Detect which cell encompasses the target text, then output its (X, Y) center coordinate. 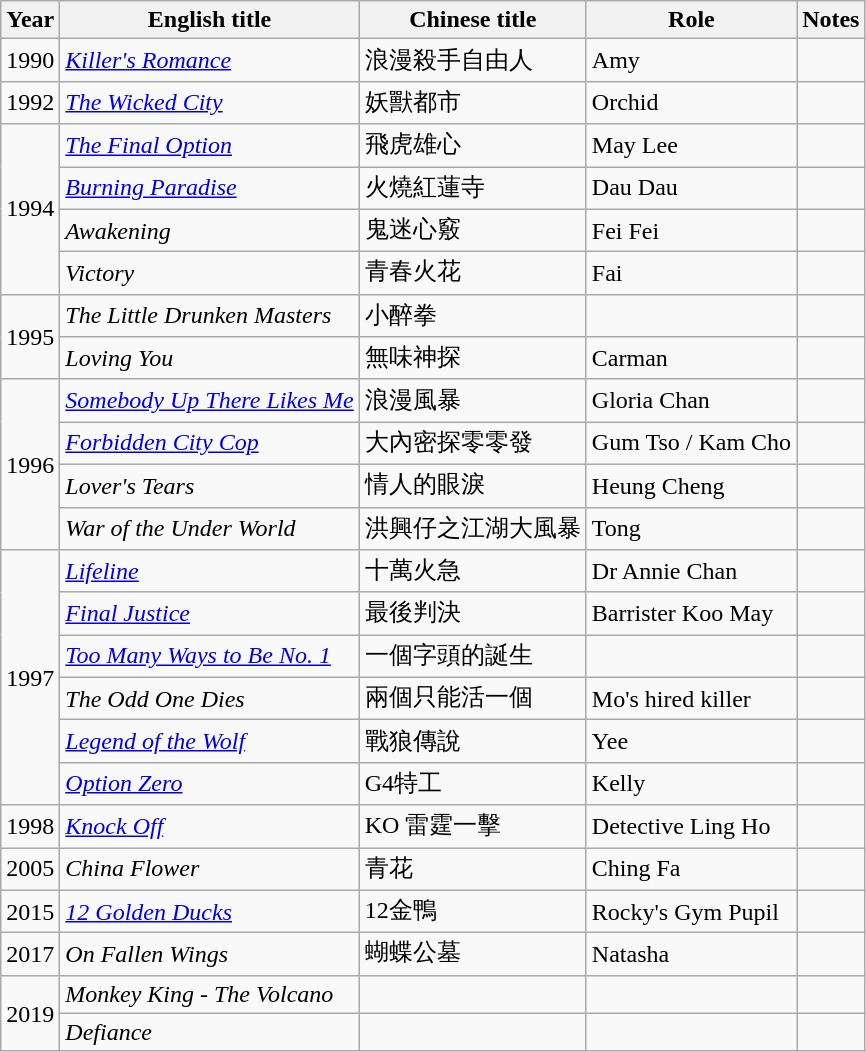
Dau Dau (691, 188)
1997 (30, 678)
Final Justice (210, 614)
Lifeline (210, 572)
妖獸都市 (472, 102)
Fai (691, 274)
1998 (30, 826)
無味神探 (472, 358)
Detective Ling Ho (691, 826)
KO 雷霆一擊 (472, 826)
鬼迷心竅 (472, 230)
Gloria Chan (691, 400)
The Final Option (210, 146)
兩個只能活一個 (472, 698)
青花 (472, 870)
Legend of the Wolf (210, 742)
Knock Off (210, 826)
English title (210, 20)
蝴蝶公墓 (472, 954)
Fei Fei (691, 230)
Tong (691, 528)
情人的眼淚 (472, 486)
Forbidden City Cop (210, 444)
最後判決 (472, 614)
一個字頭的誕生 (472, 656)
War of the Under World (210, 528)
小醉拳 (472, 316)
Dr Annie Chan (691, 572)
Gum Tso / Kam Cho (691, 444)
2005 (30, 870)
火燒紅蓮寺 (472, 188)
大內密探零零發 (472, 444)
十萬火急 (472, 572)
2015 (30, 912)
戰狼傳說 (472, 742)
Notes (831, 20)
Monkey King - The Volcano (210, 994)
The Wicked City (210, 102)
Lover's Tears (210, 486)
Awakening (210, 230)
The Little Drunken Masters (210, 316)
12 Golden Ducks (210, 912)
2019 (30, 1013)
1994 (30, 209)
Chinese title (472, 20)
1990 (30, 60)
青春火花 (472, 274)
Too Many Ways to Be No. 1 (210, 656)
Rocky's Gym Pupil (691, 912)
洪興仔之江湖大風暴 (472, 528)
Orchid (691, 102)
G4特工 (472, 784)
Barrister Koo May (691, 614)
Somebody Up There Likes Me (210, 400)
1992 (30, 102)
Kelly (691, 784)
Option Zero (210, 784)
2017 (30, 954)
12金鴨 (472, 912)
浪漫風暴 (472, 400)
Carman (691, 358)
Amy (691, 60)
Mo's hired killer (691, 698)
Natasha (691, 954)
Defiance (210, 1032)
Year (30, 20)
Ching Fa (691, 870)
Role (691, 20)
1995 (30, 336)
Burning Paradise (210, 188)
Heung Cheng (691, 486)
The Odd One Dies (210, 698)
浪漫殺手自由人 (472, 60)
Killer's Romance (210, 60)
China Flower (210, 870)
Yee (691, 742)
Loving You (210, 358)
1996 (30, 464)
On Fallen Wings (210, 954)
May Lee (691, 146)
飛虎雄心 (472, 146)
Victory (210, 274)
